Find where the given text appears and provide that cell's center as [x, y] coordinate. 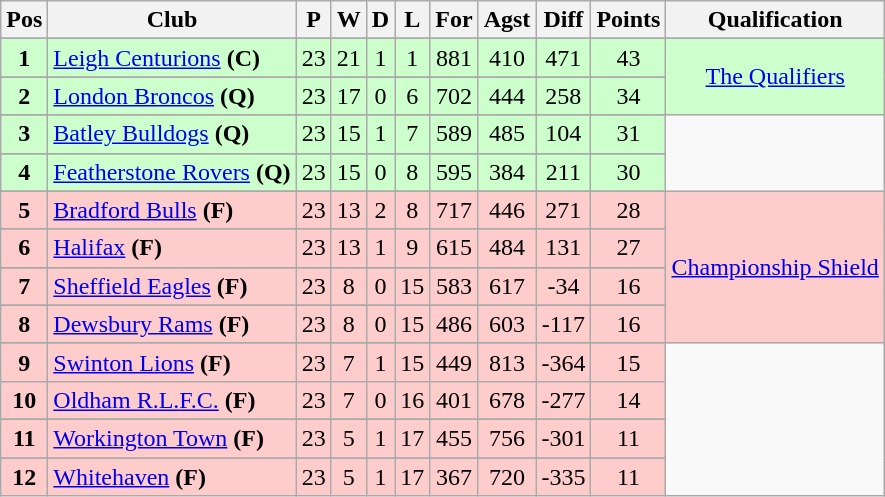
Qualification [775, 20]
14 [628, 400]
881 [454, 58]
410 [507, 58]
615 [454, 248]
London Broncos (Q) [172, 96]
Swinton Lions (F) [172, 362]
Pos [24, 20]
603 [507, 324]
Points [628, 20]
444 [507, 96]
455 [454, 438]
Sheffield Eagles (F) [172, 286]
12 [24, 477]
678 [507, 400]
Workington Town (F) [172, 438]
Whitehaven (F) [172, 477]
486 [454, 324]
21 [348, 58]
446 [507, 210]
-301 [564, 438]
617 [507, 286]
Bradford Bulls (F) [172, 210]
The Qualifiers [775, 77]
-335 [564, 477]
Batley Bulldogs (Q) [172, 134]
258 [564, 96]
34 [628, 96]
W [348, 20]
Championship Shield [775, 267]
756 [507, 438]
384 [507, 172]
720 [507, 477]
131 [564, 248]
Agst [507, 20]
471 [564, 58]
-364 [564, 362]
-277 [564, 400]
Club [172, 20]
702 [454, 96]
10 [24, 400]
Oldham R.L.F.C. (F) [172, 400]
30 [628, 172]
813 [507, 362]
28 [628, 210]
P [314, 20]
27 [628, 248]
211 [564, 172]
484 [507, 248]
449 [454, 362]
For [454, 20]
583 [454, 286]
271 [564, 210]
L [412, 20]
-117 [564, 324]
589 [454, 134]
Dewsbury Rams (F) [172, 324]
717 [454, 210]
-34 [564, 286]
595 [454, 172]
104 [564, 134]
401 [454, 400]
Featherstone Rovers (Q) [172, 172]
43 [628, 58]
Leigh Centurions (C) [172, 58]
3 [24, 134]
Diff [564, 20]
31 [628, 134]
Halifax (F) [172, 248]
485 [507, 134]
4 [24, 172]
367 [454, 477]
D [380, 20]
